For the text-containing cell, return its midpoint in [x, y] coordinate format. 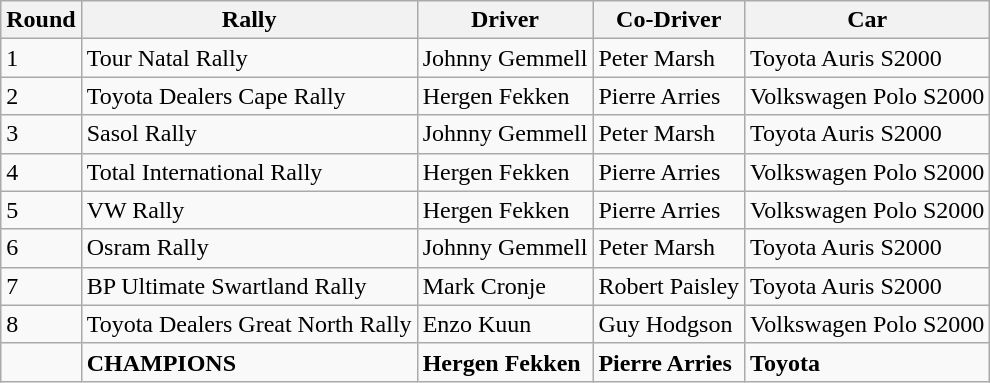
Co-Driver [669, 20]
Sasol Rally [249, 134]
Guy Hodgson [669, 324]
Round [41, 20]
Osram Rally [249, 248]
Enzo Kuun [505, 324]
Driver [505, 20]
2 [41, 96]
Toyota Dealers Great North Rally [249, 324]
BP Ultimate Swartland Rally [249, 286]
VW Rally [249, 210]
Rally [249, 20]
5 [41, 210]
7 [41, 286]
4 [41, 172]
CHAMPIONS [249, 362]
8 [41, 324]
6 [41, 248]
Robert Paisley [669, 286]
Mark Cronje [505, 286]
Tour Natal Rally [249, 58]
Car [868, 20]
Total International Rally [249, 172]
Toyota Dealers Cape Rally [249, 96]
1 [41, 58]
Toyota [868, 362]
3 [41, 134]
